Search for the cell housing the specified text and yield its (X, Y) center coordinate. 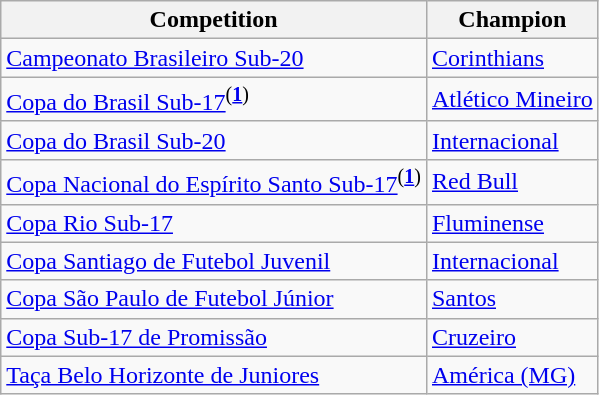
Red Bull (512, 182)
Competition (214, 20)
Fluminense (512, 223)
Santos (512, 299)
Champion (512, 20)
Copa Nacional do Espírito Santo Sub-17(1) (214, 182)
Taça Belo Horizonte de Juniores (214, 375)
Copa Santiago de Futebol Juvenil (214, 261)
Campeonato Brasileiro Sub-20 (214, 58)
Atlético Mineiro (512, 100)
Corinthians (512, 58)
Copa São Paulo de Futebol Júnior (214, 299)
Copa Rio Sub-17 (214, 223)
Cruzeiro (512, 337)
Copa do Brasil Sub-17(1) (214, 100)
Copa Sub-17 de Promissão (214, 337)
América (MG) (512, 375)
Copa do Brasil Sub-20 (214, 140)
